Provide the (X, Y) coordinate of the cell's center where the given text is located.  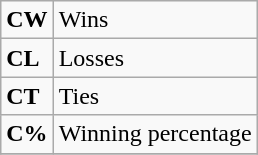
CL (27, 58)
Winning percentage (155, 134)
CW (27, 20)
Wins (155, 20)
Losses (155, 58)
CT (27, 96)
Ties (155, 96)
C% (27, 134)
